From the cell containing the given text, extract its center point as (x, y) coordinate. 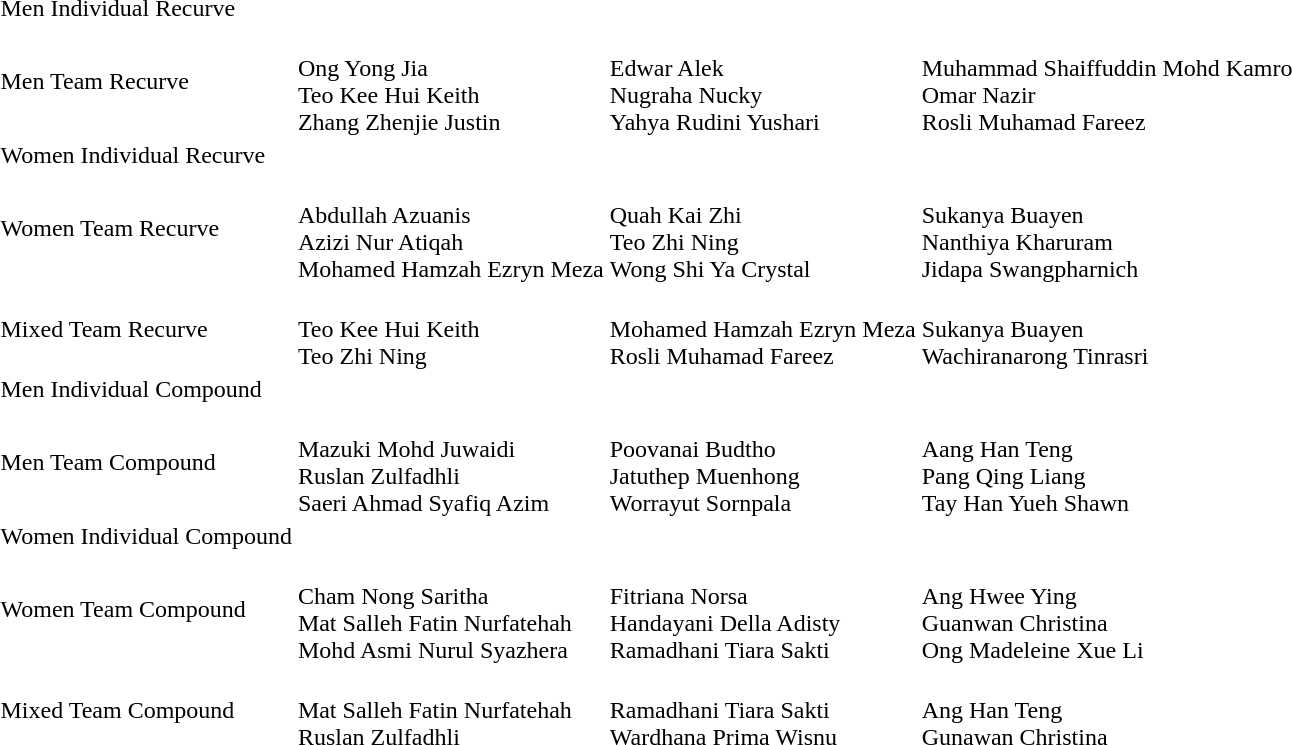
Cham Nong SarithaMat Salleh Fatin NurfatehahMohd Asmi Nurul Syazhera (450, 610)
Teo Kee Hui KeithTeo Zhi Ning (450, 329)
Quah Kai ZhiTeo Zhi NingWong Shi Ya Crystal (762, 228)
Mazuki Mohd JuwaidiRuslan ZulfadhliSaeri Ahmad Syafiq Azim (450, 462)
Mohamed Hamzah Ezryn MezaRosli Muhamad Fareez (762, 329)
Fitriana NorsaHandayani Della AdistyRamadhani Tiara Sakti (762, 610)
Edwar AlekNugraha NuckyYahya Rudini Yushari (762, 82)
Ong Yong JiaTeo Kee Hui KeithZhang Zhenjie Justin (450, 82)
Abdullah AzuanisAzizi Nur AtiqahMohamed Hamzah Ezryn Meza (450, 228)
Poovanai BudthoJatuthep MuenhongWorrayut Sornpala (762, 462)
